From the cell containing the given text, extract its center point as (x, y) coordinate. 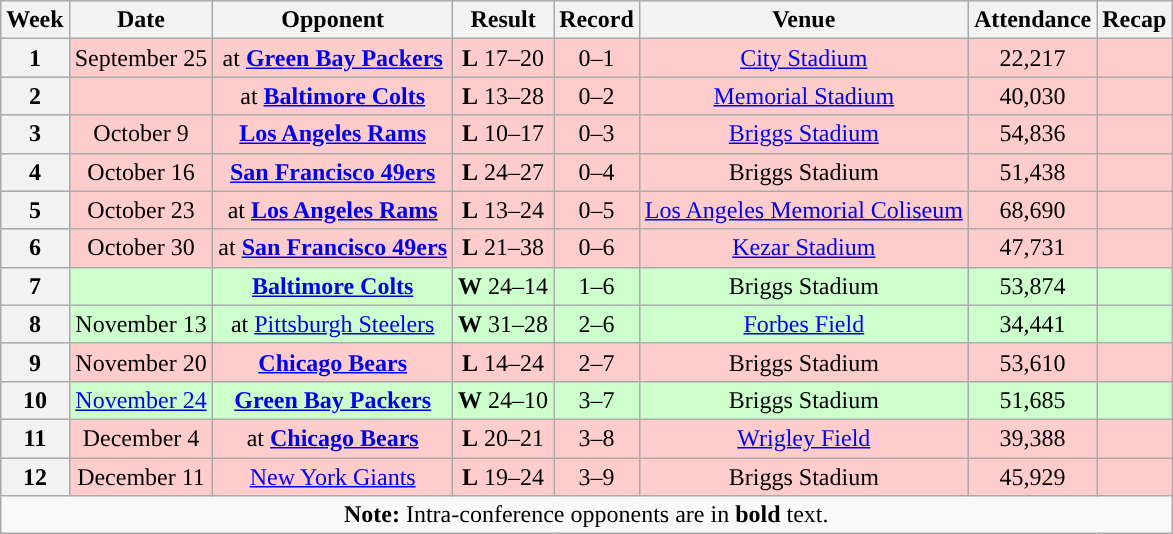
Record (597, 20)
Recap (1134, 20)
New York Giants (333, 477)
Baltimore Colts (333, 286)
December 4 (141, 438)
10 (35, 400)
September 25 (141, 58)
3–7 (597, 400)
3 (35, 134)
Week (35, 20)
Memorial Stadium (804, 96)
53,610 (1032, 362)
October 30 (141, 248)
City Stadium (804, 58)
68,690 (1032, 210)
3–8 (597, 438)
Chicago Bears (333, 362)
Date (141, 20)
at Los Angeles Rams (333, 210)
11 (35, 438)
8 (35, 324)
L 21–38 (504, 248)
W 24–10 (504, 400)
53,874 (1032, 286)
L 13–24 (504, 210)
San Francisco 49ers (333, 172)
3–9 (597, 477)
51,438 (1032, 172)
47,731 (1032, 248)
Wrigley Field (804, 438)
4 (35, 172)
0–1 (597, 58)
L 14–24 (504, 362)
Forbes Field (804, 324)
Los Angeles Memorial Coliseum (804, 210)
2–7 (597, 362)
Opponent (333, 20)
November 20 (141, 362)
Attendance (1032, 20)
at Chicago Bears (333, 438)
L 19–24 (504, 477)
0–5 (597, 210)
40,030 (1032, 96)
0–2 (597, 96)
Green Bay Packers (333, 400)
7 (35, 286)
54,836 (1032, 134)
November 13 (141, 324)
L 17–20 (504, 58)
45,929 (1032, 477)
at San Francisco 49ers (333, 248)
October 16 (141, 172)
34,441 (1032, 324)
L 10–17 (504, 134)
1 (35, 58)
5 (35, 210)
12 (35, 477)
Note: Intra-conference opponents are in bold text. (586, 515)
at Green Bay Packers (333, 58)
1–6 (597, 286)
0–3 (597, 134)
0–6 (597, 248)
December 11 (141, 477)
W 24–14 (504, 286)
October 23 (141, 210)
2–6 (597, 324)
Kezar Stadium (804, 248)
L 20–21 (504, 438)
Los Angeles Rams (333, 134)
L 13–28 (504, 96)
22,217 (1032, 58)
51,685 (1032, 400)
6 (35, 248)
October 9 (141, 134)
at Pittsburgh Steelers (333, 324)
November 24 (141, 400)
9 (35, 362)
2 (35, 96)
Result (504, 20)
39,388 (1032, 438)
W 31–28 (504, 324)
Venue (804, 20)
at Baltimore Colts (333, 96)
L 24–27 (504, 172)
0–4 (597, 172)
